For the text-containing cell, return its midpoint in (x, y) coordinate format. 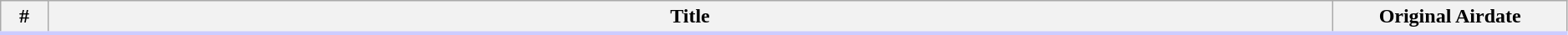
Original Airdate (1450, 17)
# (24, 17)
Title (690, 17)
